Scan for the cell matching the given text and deliver its (x, y) coordinate at center. 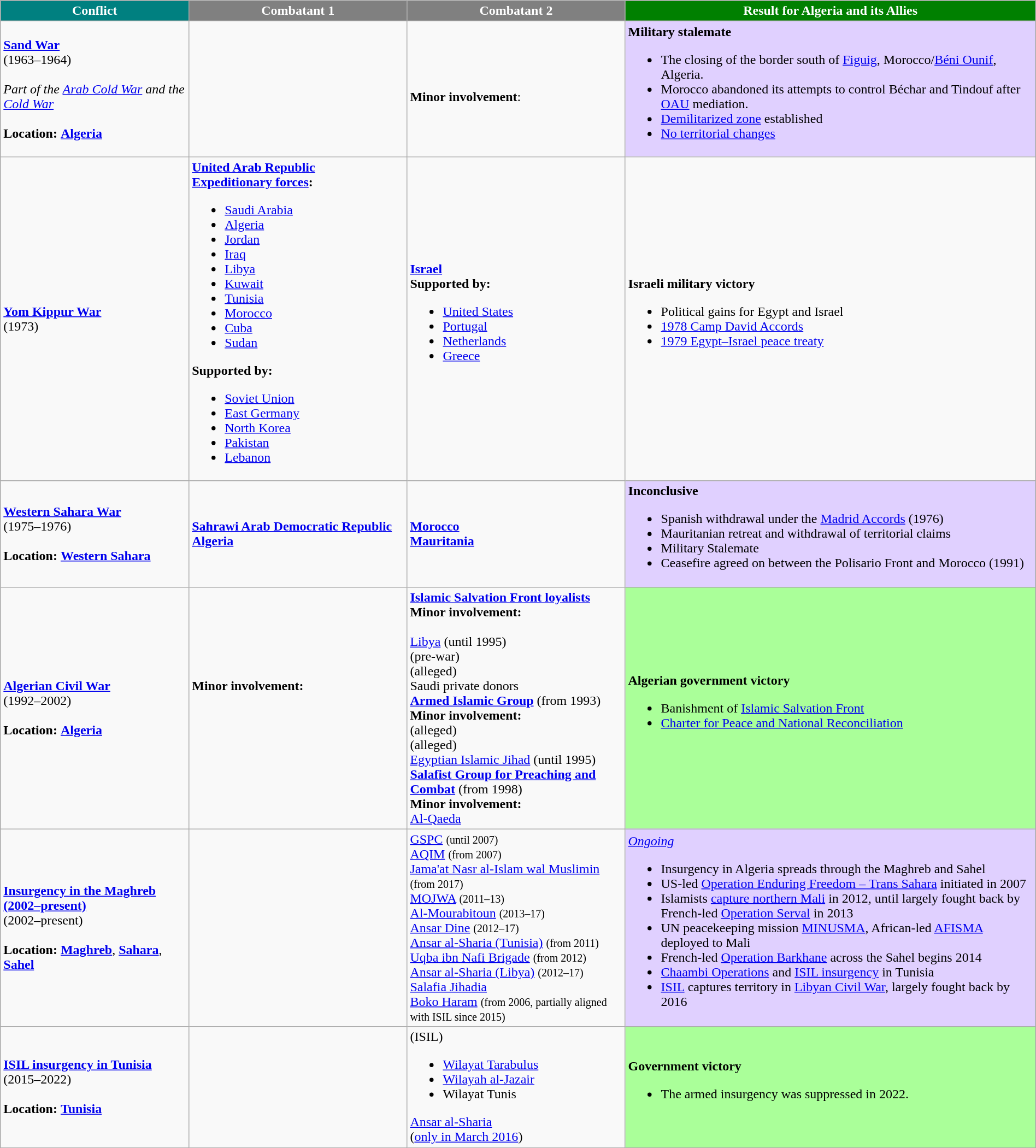
Algerian Civil War(1992–2002)Location: Algeria (95, 708)
Conflict (95, 11)
Sahrawi Arab Democratic Republic Algeria (298, 534)
Yom Kippur War(1973) (95, 319)
IsraelSupported by: United States Portugal Netherlands Greece (516, 319)
Sand War(1963–1964)Part of the Arab Cold War and the Cold WarLocation: Algeria (95, 89)
Morocco Mauritania (516, 534)
Israeli military victoryPolitical gains for Egypt and Israel1978 Camp David Accords1979 Egypt–Israel peace treaty (831, 319)
(ISIL)Wilayat TarabulusWilayah al-JazairWilayat Tunis Ansar al-Sharia(only in March 2016) (516, 1087)
Result for Algeria and its Allies (831, 11)
Insurgency in the Maghreb (2002–present)(2002–present)Location: Maghreb, Sahara, Sahel (95, 928)
Combatant 2 (516, 11)
Combatant 1 (298, 11)
Government victoryThe armed insurgency was suppressed in 2022. (831, 1087)
Western Sahara War(1975–1976)Location: Western Sahara (95, 534)
Algerian government victoryBanishment of Islamic Salvation FrontCharter for Peace and National Reconciliation (831, 708)
ISIL insurgency in Tunisia(2015–2022)Location: Tunisia (95, 1087)
